Find where the given text appears and provide that cell's center as (x, y) coordinate. 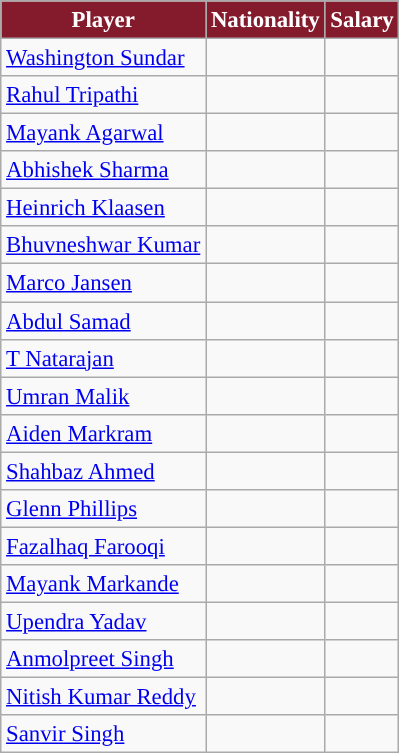
Mayank Agarwal (104, 133)
Fazalhaq Farooqi (104, 546)
Salary (362, 20)
Shahbaz Ahmed (104, 471)
Umran Malik (104, 396)
Marco Jansen (104, 283)
Nitish Kumar Reddy (104, 697)
Abhishek Sharma (104, 170)
Upendra Yadav (104, 621)
Mayank Markande (104, 584)
Heinrich Klaasen (104, 208)
Glenn Phillips (104, 509)
Bhuvneshwar Kumar (104, 245)
Anmolpreet Singh (104, 659)
Rahul Tripathi (104, 95)
Aiden Markram (104, 433)
Nationality (266, 20)
Washington Sundar (104, 58)
T Natarajan (104, 358)
Sanvir Singh (104, 734)
Player (104, 20)
Abdul Samad (104, 321)
